Extract the [x, y] coordinate from the center of the cell holding the provided text.  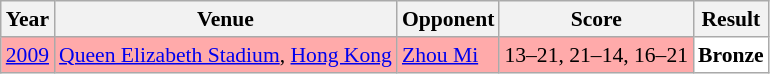
Zhou Mi [448, 55]
Year [28, 19]
Score [596, 19]
13–21, 21–14, 16–21 [596, 55]
Venue [226, 19]
Bronze [731, 55]
Result [731, 19]
Queen Elizabeth Stadium, Hong Kong [226, 55]
Opponent [448, 19]
2009 [28, 55]
